Output the [x, y] coordinate of the center of the cell containing the given text.  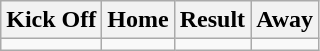
Kick Off [52, 20]
Home [138, 20]
Away [285, 20]
Result [212, 20]
